Capture the cell that displays the provided text and extract its [x, y] central coordinate. 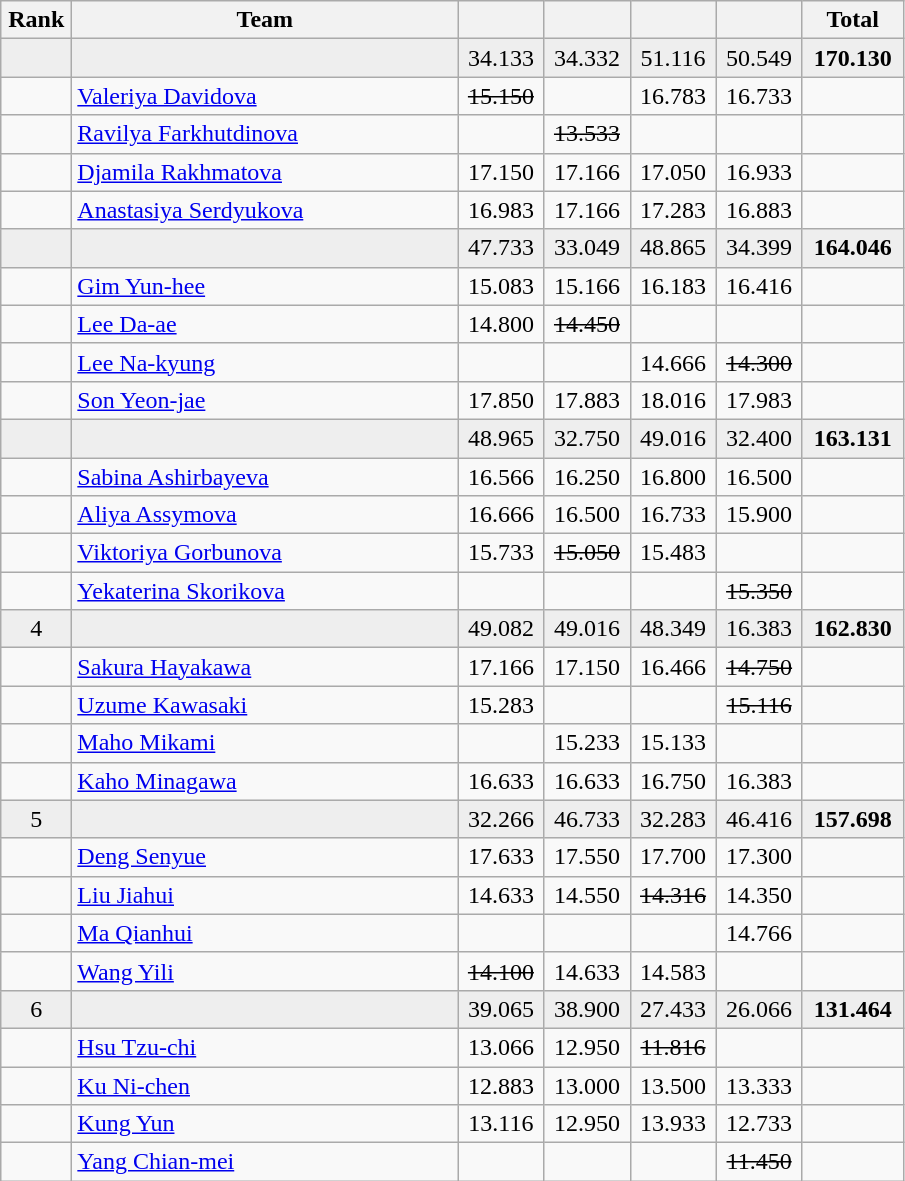
14.300 [759, 362]
34.332 [587, 58]
16.183 [673, 286]
17.050 [673, 172]
4 [36, 629]
13.533 [587, 134]
48.965 [501, 438]
12.733 [759, 1124]
46.416 [759, 819]
170.130 [852, 58]
Ma Qianhui [265, 933]
32.400 [759, 438]
Anastasiya Serdyukova [265, 210]
14.550 [587, 895]
Deng Senyue [265, 857]
34.399 [759, 248]
16.566 [501, 477]
16.250 [587, 477]
Kung Yun [265, 1124]
17.983 [759, 400]
48.349 [673, 629]
157.698 [852, 819]
Yang Chian-mei [265, 1162]
Sabina Ashirbayeva [265, 477]
15.733 [501, 553]
Son Yeon-jae [265, 400]
15.050 [587, 553]
38.900 [587, 1009]
51.116 [673, 58]
16.983 [501, 210]
Ravilya Farkhutdinova [265, 134]
17.550 [587, 857]
17.300 [759, 857]
164.046 [852, 248]
11.816 [673, 1047]
13.333 [759, 1085]
14.766 [759, 933]
16.883 [759, 210]
17.633 [501, 857]
Yekaterina Skorikova [265, 591]
Aliya Assymova [265, 515]
16.466 [673, 667]
13.066 [501, 1047]
34.133 [501, 58]
13.116 [501, 1124]
17.283 [673, 210]
16.933 [759, 172]
16.666 [501, 515]
17.883 [587, 400]
Lee Da-ae [265, 324]
32.750 [587, 438]
13.500 [673, 1085]
16.800 [673, 477]
17.850 [501, 400]
15.233 [587, 743]
47.733 [501, 248]
14.750 [759, 667]
14.800 [501, 324]
14.450 [587, 324]
Ku Ni-chen [265, 1085]
46.733 [587, 819]
15.083 [501, 286]
39.065 [501, 1009]
Total [852, 20]
15.350 [759, 591]
11.450 [759, 1162]
Kaho Minagawa [265, 781]
15.900 [759, 515]
18.016 [673, 400]
131.464 [852, 1009]
49.082 [501, 629]
Djamila Rakhmatova [265, 172]
5 [36, 819]
32.283 [673, 819]
6 [36, 1009]
15.116 [759, 705]
Maho Mikami [265, 743]
14.100 [501, 971]
12.883 [501, 1085]
50.549 [759, 58]
15.283 [501, 705]
16.750 [673, 781]
13.000 [587, 1085]
16.783 [673, 96]
14.316 [673, 895]
Uzume Kawasaki [265, 705]
48.865 [673, 248]
15.133 [673, 743]
16.416 [759, 286]
Gim Yun-hee [265, 286]
Hsu Tzu-chi [265, 1047]
33.049 [587, 248]
Lee Na-kyung [265, 362]
32.266 [501, 819]
15.150 [501, 96]
27.433 [673, 1009]
26.066 [759, 1009]
162.830 [852, 629]
14.583 [673, 971]
17.700 [673, 857]
Wang Yili [265, 971]
Viktoriya Gorbunova [265, 553]
15.483 [673, 553]
Rank [36, 20]
14.666 [673, 362]
163.131 [852, 438]
Valeriya Davidova [265, 96]
15.166 [587, 286]
Team [265, 20]
13.933 [673, 1124]
Sakura Hayakawa [265, 667]
14.350 [759, 895]
Liu Jiahui [265, 895]
